Pinpoint the cell where the given text exists, returning its [X, Y] midpoint coordinate. 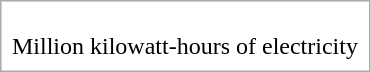
Million kilowatt-hours of electricity [186, 46]
